Search for the cell housing the specified text and yield its [x, y] center coordinate. 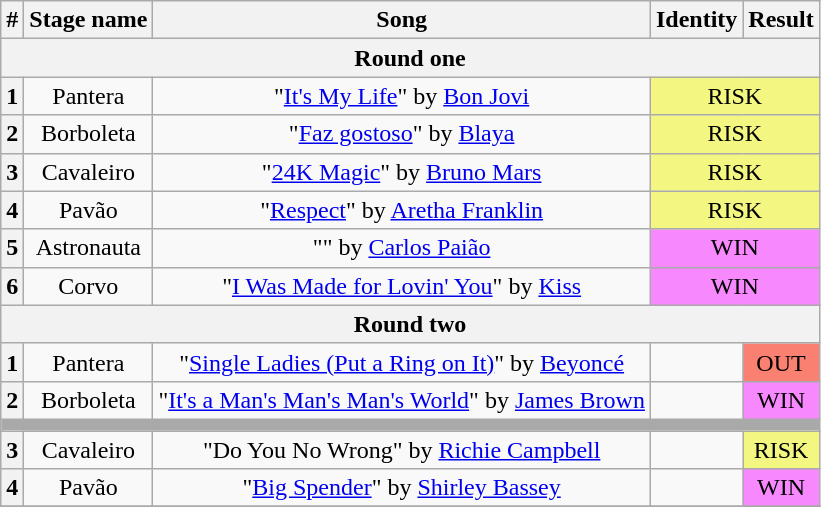
# [12, 20]
"It's a Man's Man's Man's World" by James Brown [402, 400]
6 [12, 286]
"24K Magic" by Bruno Mars [402, 172]
Round one [410, 58]
Identity [696, 20]
Result [781, 20]
Astronauta [88, 248]
Song [402, 20]
"I Was Made for Lovin' You" by Kiss [402, 286]
5 [12, 248]
Corvo [88, 286]
Stage name [88, 20]
"Respect" by Aretha Franklin [402, 210]
"It's My Life" by Bon Jovi [402, 96]
"Single Ladies (Put a Ring on It)" by Beyoncé [402, 362]
"Big Spender" by Shirley Bassey [402, 488]
"Do You No Wrong" by Richie Campbell [402, 449]
"Faz gostoso" by Blaya [402, 134]
"" by Carlos Paião [402, 248]
OUT [781, 362]
Round two [410, 324]
